Find where the given text appears and provide that cell's center as [X, Y] coordinate. 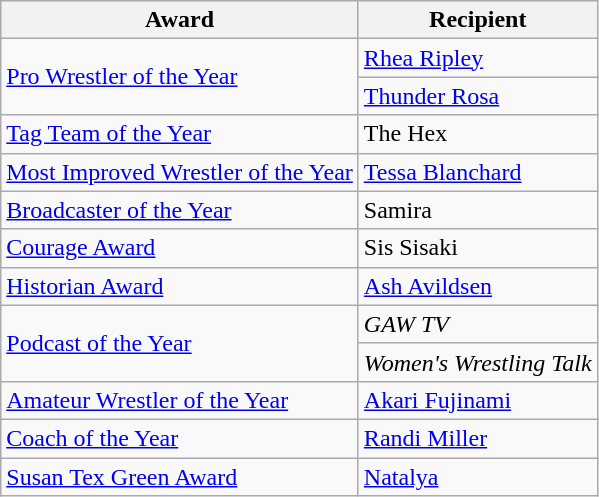
Amateur Wrestler of the Year [180, 400]
Rhea Ripley [478, 58]
Broadcaster of the Year [180, 210]
The Hex [478, 134]
Most Improved Wrestler of the Year [180, 172]
Randi Miller [478, 438]
Tag Team of the Year [180, 134]
Samira [478, 210]
Podcast of the Year [180, 343]
Susan Tex Green Award [180, 477]
Recipient [478, 20]
Akari Fujinami [478, 400]
Award [180, 20]
Women's Wrestling Talk [478, 362]
Pro Wrestler of the Year [180, 77]
Tessa Blanchard [478, 172]
Historian Award [180, 286]
Courage Award [180, 248]
Sis Sisaki [478, 248]
Coach of the Year [180, 438]
Ash Avildsen [478, 286]
GAW TV [478, 324]
Thunder Rosa [478, 96]
Natalya [478, 477]
